Provide the (x, y) coordinate of the cell's center where the given text is located.  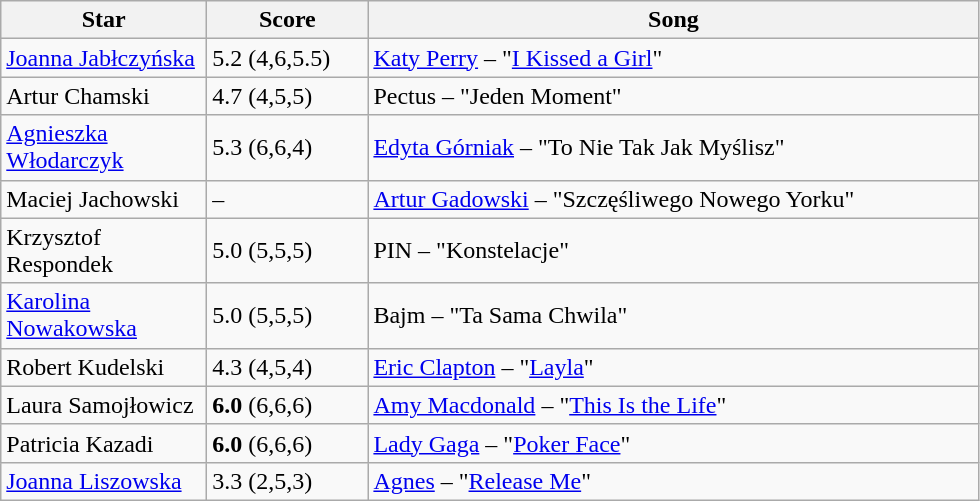
Joanna Liszowska (104, 481)
Agnes – "Release Me" (674, 481)
Bajm – "Ta Sama Chwila" (674, 316)
Krzysztof Respondek (104, 250)
4.3 (4,5,4) (288, 367)
Artur Chamski (104, 96)
– (288, 199)
Robert Kudelski (104, 367)
Agnieszka Włodarczyk (104, 148)
Star (104, 20)
Katy Perry – "I Kissed a Girl" (674, 58)
Eric Clapton – "Layla" (674, 367)
Edyta Górniak – "To Nie Tak Jak Myślisz" (674, 148)
Score (288, 20)
Artur Gadowski – "Szczęśliwego Nowego Yorku" (674, 199)
Maciej Jachowski (104, 199)
Laura Samojłowicz (104, 405)
Karolina Nowakowska (104, 316)
Joanna Jabłczyńska (104, 58)
5.3 (6,6,4) (288, 148)
5.2 (4,6,5.5) (288, 58)
3.3 (2,5,3) (288, 481)
4.7 (4,5,5) (288, 96)
Song (674, 20)
Amy Macdonald – "This Is the Life" (674, 405)
Patricia Kazadi (104, 443)
Lady Gaga – "Poker Face" (674, 443)
PIN – "Konstelacje" (674, 250)
Pectus – "Jeden Moment" (674, 96)
